Scan for the cell matching the given text and deliver its [X, Y] coordinate at center. 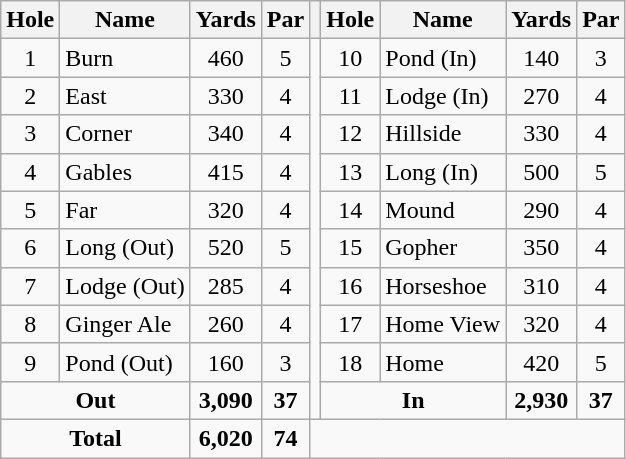
16 [350, 286]
Gopher [443, 248]
6 [30, 248]
6,020 [226, 438]
2,930 [542, 400]
Pond (Out) [125, 362]
Corner [125, 134]
160 [226, 362]
Home [443, 362]
14 [350, 210]
2 [30, 96]
11 [350, 96]
Burn [125, 58]
7 [30, 286]
Total [96, 438]
Long (In) [443, 172]
Out [96, 400]
285 [226, 286]
500 [542, 172]
Far [125, 210]
Gables [125, 172]
13 [350, 172]
East [125, 96]
415 [226, 172]
290 [542, 210]
Ginger Ale [125, 324]
Mound [443, 210]
Pond (In) [443, 58]
18 [350, 362]
3,090 [226, 400]
Hillside [443, 134]
74 [285, 438]
15 [350, 248]
340 [226, 134]
460 [226, 58]
420 [542, 362]
1 [30, 58]
Lodge (Out) [125, 286]
In [414, 400]
Horseshoe [443, 286]
350 [542, 248]
520 [226, 248]
9 [30, 362]
17 [350, 324]
Lodge (In) [443, 96]
10 [350, 58]
310 [542, 286]
Long (Out) [125, 248]
Home View [443, 324]
140 [542, 58]
270 [542, 96]
12 [350, 134]
8 [30, 324]
260 [226, 324]
